Scan for the cell matching the given text and deliver its [X, Y] coordinate at center. 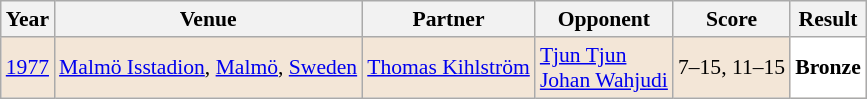
Thomas Kihlström [448, 68]
Bronze [828, 68]
Opponent [604, 19]
Malmö Isstadion, Malmö, Sweden [208, 68]
Tjun Tjun Johan Wahjudi [604, 68]
Venue [208, 19]
7–15, 11–15 [732, 68]
Result [828, 19]
Score [732, 19]
Year [28, 19]
1977 [28, 68]
Partner [448, 19]
